Extract the [X, Y] coordinate from the center of the cell holding the provided text.  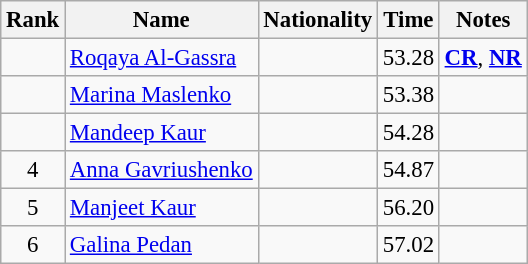
6 [33, 245]
Marina Maslenko [162, 95]
54.28 [408, 133]
Anna Gavriushenko [162, 170]
Galina Pedan [162, 245]
57.02 [408, 245]
Mandeep Kaur [162, 133]
Name [162, 20]
53.28 [408, 58]
54.87 [408, 170]
CR, NR [483, 58]
4 [33, 170]
53.38 [408, 95]
Rank [33, 20]
Nationality [318, 20]
Manjeet Kaur [162, 208]
5 [33, 208]
56.20 [408, 208]
Roqaya Al-Gassra [162, 58]
Notes [483, 20]
Time [408, 20]
